Search for the cell housing the specified text and yield its (x, y) center coordinate. 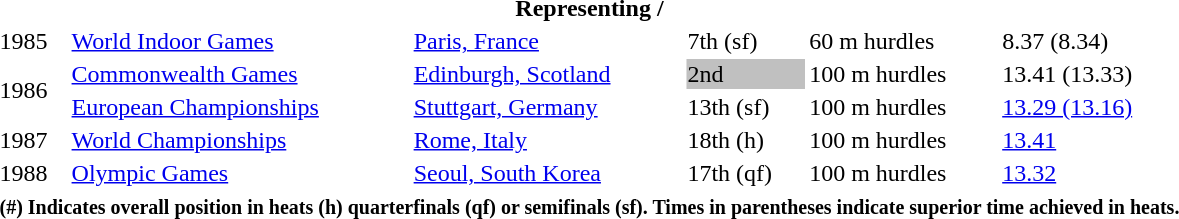
Commonwealth Games (240, 74)
Paris, France (548, 41)
2nd (746, 74)
13th (sf) (746, 107)
European Championships (240, 107)
60 m hurdles (903, 41)
Seoul, South Korea (548, 173)
World Championships (240, 140)
17th (qf) (746, 173)
Edinburgh, Scotland (548, 74)
Rome, Italy (548, 140)
Stuttgart, Germany (548, 107)
Olympic Games (240, 173)
World Indoor Games (240, 41)
18th (h) (746, 140)
7th (sf) (746, 41)
